Search for the cell housing the specified text and yield its (x, y) center coordinate. 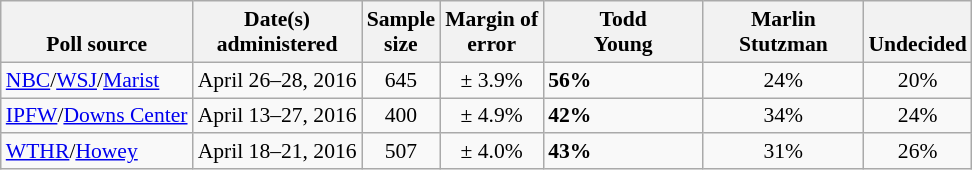
26% (917, 152)
400 (401, 116)
MarlinStutzman (783, 32)
WTHR/Howey (97, 152)
± 3.9% (492, 80)
NBC/WSJ/Marist (97, 80)
43% (623, 152)
42% (623, 116)
IPFW/Downs Center (97, 116)
April 13–27, 2016 (278, 116)
507 (401, 152)
Poll source (97, 32)
Date(s)administered (278, 32)
April 26–28, 2016 (278, 80)
± 4.9% (492, 116)
± 4.0% (492, 152)
34% (783, 116)
ToddYoung (623, 32)
Samplesize (401, 32)
645 (401, 80)
April 18–21, 2016 (278, 152)
56% (623, 80)
Margin oferror (492, 32)
20% (917, 80)
Undecided (917, 32)
31% (783, 152)
